Return [x, y] of the center of cell containing provided text 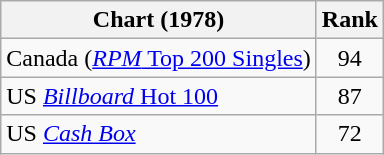
Chart (1978) [159, 20]
Canada (RPM Top 200 Singles) [159, 58]
87 [350, 96]
94 [350, 58]
Rank [350, 20]
US Cash Box [159, 134]
72 [350, 134]
US Billboard Hot 100 [159, 96]
